From the cell containing the given text, extract its center point as [x, y] coordinate. 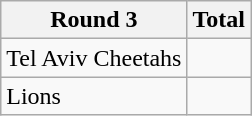
Tel Aviv Cheetahs [94, 58]
Total [219, 20]
Round 3 [94, 20]
Lions [94, 96]
